Capture the cell that displays the provided text and extract its [X, Y] central coordinate. 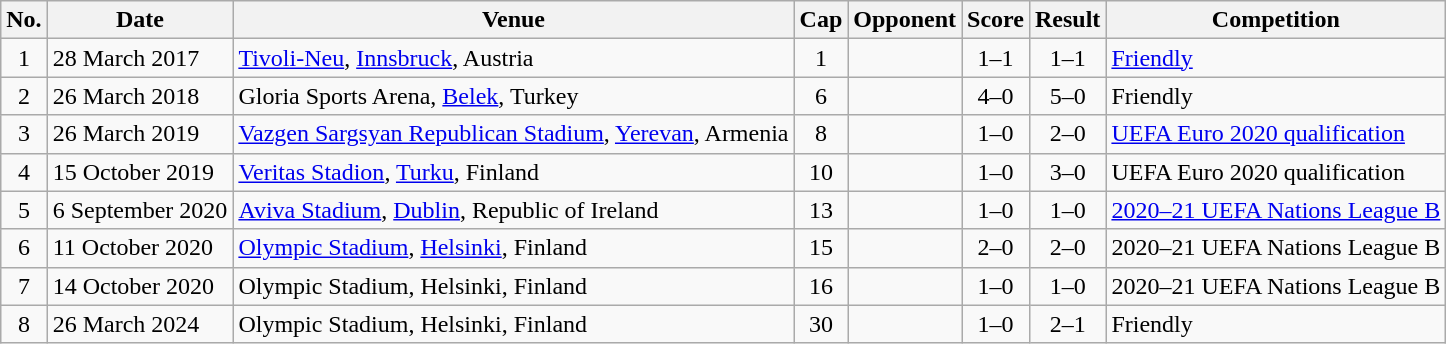
26 March 2019 [140, 134]
11 October 2020 [140, 248]
14 October 2020 [140, 286]
Vazgen Sargsyan Republican Stadium, Yerevan, Armenia [514, 134]
26 March 2018 [140, 96]
15 [821, 248]
Aviva Stadium, Dublin, Republic of Ireland [514, 210]
30 [821, 324]
6 September 2020 [140, 210]
2–1 [1067, 324]
16 [821, 286]
3–0 [1067, 172]
4–0 [996, 96]
3 [24, 134]
Competition [1276, 20]
5 [24, 210]
Tivoli-Neu, Innsbruck, Austria [514, 58]
Score [996, 20]
Opponent [905, 20]
5–0 [1067, 96]
26 March 2024 [140, 324]
Veritas Stadion, Turku, Finland [514, 172]
13 [821, 210]
15 October 2019 [140, 172]
Venue [514, 20]
Cap [821, 20]
No. [24, 20]
Result [1067, 20]
2 [24, 96]
28 March 2017 [140, 58]
10 [821, 172]
Gloria Sports Arena, Belek, Turkey [514, 96]
4 [24, 172]
7 [24, 286]
Date [140, 20]
